Detect which cell encompasses the target text, then output its [X, Y] center coordinate. 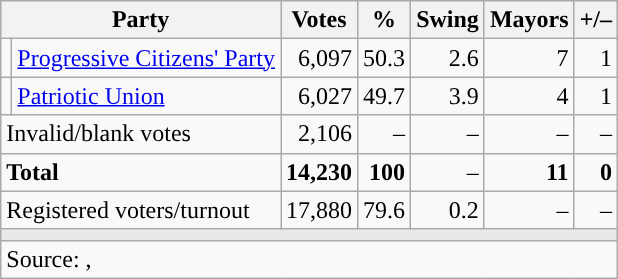
79.6 [384, 210]
Progressive Citizens' Party [146, 58]
Mayors [529, 20]
Party [141, 20]
3.9 [448, 96]
100 [384, 172]
11 [529, 172]
0 [596, 172]
Votes [318, 20]
% [384, 20]
6,097 [318, 58]
Swing [448, 20]
Total [141, 172]
0.2 [448, 210]
7 [529, 58]
+/– [596, 20]
50.3 [384, 58]
Patriotic Union [146, 96]
4 [529, 96]
14,230 [318, 172]
6,027 [318, 96]
Invalid/blank votes [141, 134]
2.6 [448, 58]
Source: , [310, 259]
49.7 [384, 96]
17,880 [318, 210]
Registered voters/turnout [141, 210]
2,106 [318, 134]
